Pinpoint the cell where the given text exists, returning its (X, Y) midpoint coordinate. 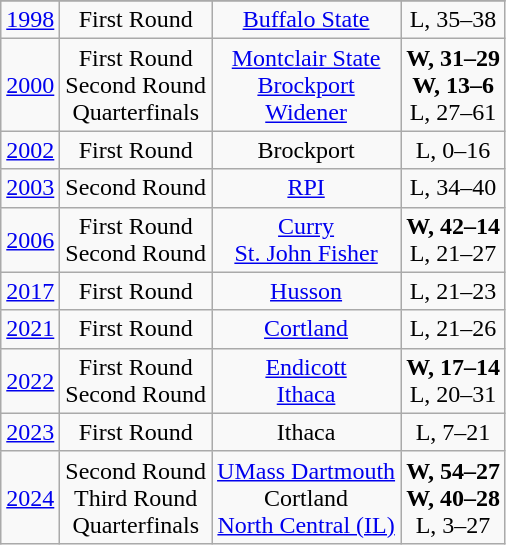
2022 (30, 380)
L, 34–40 (454, 188)
2000 (30, 85)
W, 54–27W, 40–28L, 3–27 (454, 497)
CurrySt. John Fisher (306, 240)
L, 7–21 (454, 432)
1998 (30, 20)
2003 (30, 188)
Buffalo State (306, 20)
2021 (30, 329)
Second RoundThird RoundQuarterfinals (136, 497)
2002 (30, 150)
W, 17–14L, 20–31 (454, 380)
UMass DartmouthCortlandNorth Central (IL) (306, 497)
Cortland (306, 329)
Second Round (136, 188)
2023 (30, 432)
EndicottIthaca (306, 380)
Brockport (306, 150)
First RoundSecond RoundQuarterfinals (136, 85)
L, 0–16 (454, 150)
RPI (306, 188)
Montclair StateBrockportWidener (306, 85)
W, 31–29W, 13–6L, 27–61 (454, 85)
2024 (30, 497)
Ithaca (306, 432)
L, 35–38 (454, 20)
L, 21–26 (454, 329)
2017 (30, 291)
Husson (306, 291)
2006 (30, 240)
L, 21–23 (454, 291)
W, 42–14L, 21–27 (454, 240)
